Search for the cell housing the specified text and yield its (X, Y) center coordinate. 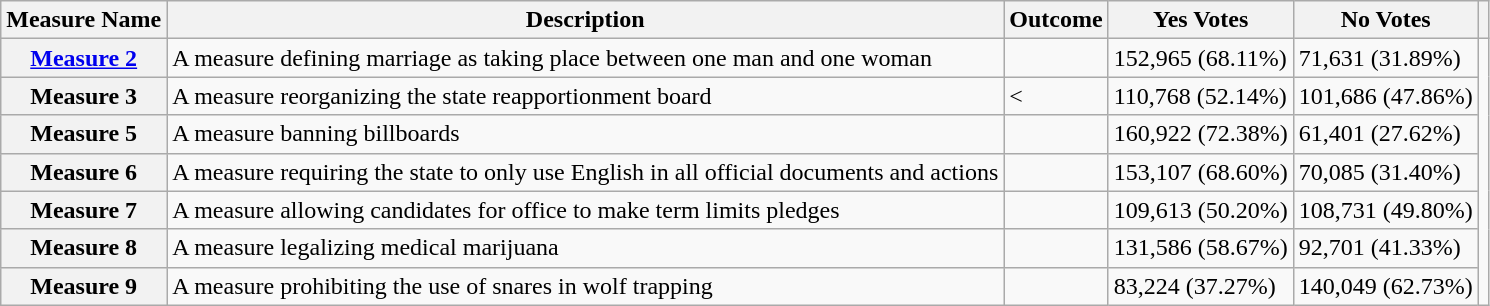
70,085 (31.40%) (1386, 172)
Measure Name (84, 20)
71,631 (31.89%) (1386, 58)
No Votes (1386, 20)
Measure 6 (84, 172)
108,731 (49.80%) (1386, 210)
Measure 7 (84, 210)
109,613 (50.20%) (1200, 210)
Outcome (1056, 20)
Measure 5 (84, 134)
A measure reorganizing the state reapportionment board (586, 96)
153,107 (68.60%) (1200, 172)
A measure defining marriage as taking place between one man and one woman (586, 58)
61,401 (27.62%) (1386, 134)
160,922 (72.38%) (1200, 134)
110,768 (52.14%) (1200, 96)
131,586 (58.67%) (1200, 248)
A measure legalizing medical marijuana (586, 248)
< (1056, 96)
Description (586, 20)
Measure 3 (84, 96)
83,224 (37.27%) (1200, 286)
A measure allowing candidates for office to make term limits pledges (586, 210)
A measure prohibiting the use of snares in wolf trapping (586, 286)
A measure requiring the state to only use English in all official documents and actions (586, 172)
152,965 (68.11%) (1200, 58)
140,049 (62.73%) (1386, 286)
101,686 (47.86%) (1386, 96)
Measure 2 (84, 58)
Measure 9 (84, 286)
A measure banning billboards (586, 134)
Measure 8 (84, 248)
92,701 (41.33%) (1386, 248)
Yes Votes (1200, 20)
